Capture the cell that displays the provided text and extract its (x, y) central coordinate. 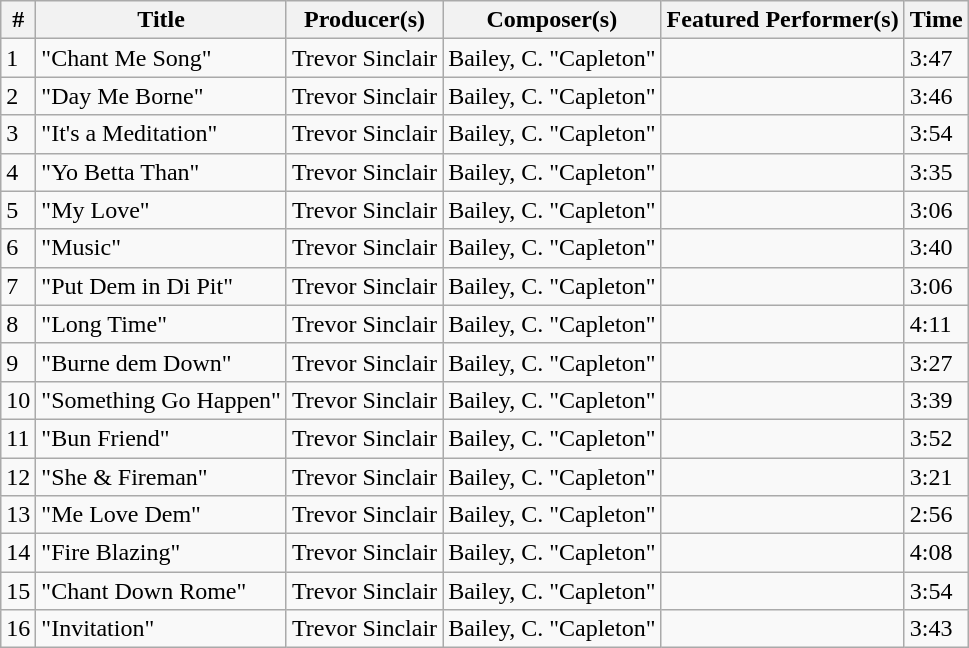
3:35 (936, 172)
Featured Performer(s) (782, 20)
"Yo Betta Than" (162, 172)
3 (18, 134)
3:52 (936, 438)
# (18, 20)
"Music" (162, 248)
16 (18, 629)
"Invitation" (162, 629)
3:40 (936, 248)
14 (18, 553)
5 (18, 210)
11 (18, 438)
"It's a Meditation" (162, 134)
13 (18, 515)
Composer(s) (552, 20)
2:56 (936, 515)
"Me Love Dem" (162, 515)
4 (18, 172)
"Bun Friend" (162, 438)
"Something Go Happen" (162, 400)
Title (162, 20)
"Chant Down Rome" (162, 591)
4:11 (936, 324)
"Chant Me Song" (162, 58)
3:43 (936, 629)
"Burne dem Down" (162, 362)
9 (18, 362)
6 (18, 248)
"Fire Blazing" (162, 553)
Time (936, 20)
12 (18, 477)
10 (18, 400)
1 (18, 58)
"Day Me Borne" (162, 96)
"Put Dem in Di Pit" (162, 286)
3:27 (936, 362)
3:47 (936, 58)
3:21 (936, 477)
"My Love" (162, 210)
3:46 (936, 96)
7 (18, 286)
"Long Time" (162, 324)
"She & Fireman" (162, 477)
2 (18, 96)
3:39 (936, 400)
4:08 (936, 553)
15 (18, 591)
8 (18, 324)
Producer(s) (364, 20)
